Identify which cell holds the provided text, then report its (x, y) central coordinate. 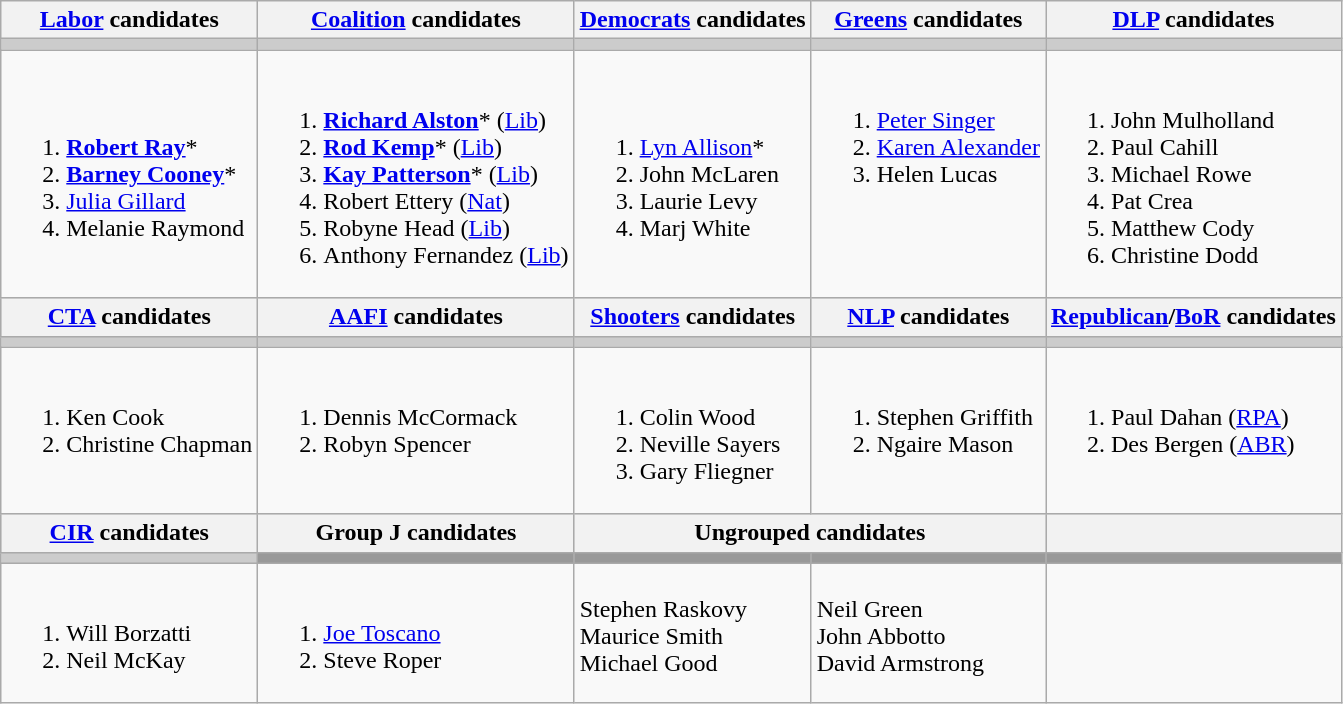
CIR candidates (130, 533)
Group J candidates (416, 533)
Greens candidates (928, 20)
AAFI candidates (416, 317)
John MulhollandPaul CahillMichael RowePat CreaMatthew CodyChristine Dodd (1194, 174)
Stephen Raskovy Maurice Smith Michael Good (692, 633)
NLP candidates (928, 317)
Joe ToscanoSteve Roper (416, 633)
Lyn Allison*John McLarenLaurie LevyMarj White (692, 174)
Will BorzattiNeil McKay (130, 633)
Shooters candidates (692, 317)
Peter SingerKaren AlexanderHelen Lucas (928, 174)
CTA candidates (130, 317)
Ungrouped candidates (810, 533)
DLP candidates (1194, 20)
Dennis McCormackRobyn Spencer (416, 430)
Stephen GriffithNgaire Mason (928, 430)
Neil Green John Abbotto David Armstrong (928, 633)
Republican/BoR candidates (1194, 317)
Robert Ray*Barney Cooney*Julia GillardMelanie Raymond (130, 174)
Ken CookChristine Chapman (130, 430)
Paul Dahan (RPA)Des Bergen (ABR) (1194, 430)
Richard Alston* (Lib)Rod Kemp* (Lib)Kay Patterson* (Lib)Robert Ettery (Nat)Robyne Head (Lib)Anthony Fernandez (Lib) (416, 174)
Coalition candidates (416, 20)
Colin WoodNeville SayersGary Fliegner (692, 430)
Democrats candidates (692, 20)
Labor candidates (130, 20)
